Return [x, y] of the center of cell containing provided text 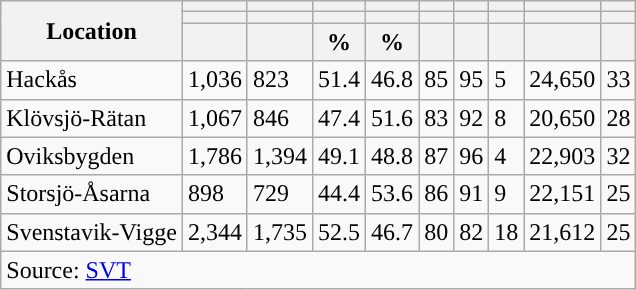
1,735 [280, 232]
86 [436, 194]
1,036 [214, 80]
2,344 [214, 232]
92 [472, 118]
Oviksbygden [92, 156]
95 [472, 80]
28 [618, 118]
44.4 [338, 194]
8 [506, 118]
21,612 [562, 232]
823 [280, 80]
83 [436, 118]
Svenstavik-Vigge [92, 232]
Klövsjö-Rätan [92, 118]
46.7 [392, 232]
22,903 [562, 156]
96 [472, 156]
51.6 [392, 118]
53.6 [392, 194]
Source: SVT [318, 270]
49.1 [338, 156]
24,650 [562, 80]
18 [506, 232]
1,067 [214, 118]
52.5 [338, 232]
846 [280, 118]
80 [436, 232]
4 [506, 156]
87 [436, 156]
32 [618, 156]
47.4 [338, 118]
20,650 [562, 118]
85 [436, 80]
Hackås [92, 80]
Location [92, 31]
5 [506, 80]
91 [472, 194]
46.8 [392, 80]
33 [618, 80]
82 [472, 232]
1,394 [280, 156]
48.8 [392, 156]
9 [506, 194]
Storsjö-Åsarna [92, 194]
729 [280, 194]
22,151 [562, 194]
51.4 [338, 80]
898 [214, 194]
1,786 [214, 156]
